Find where the given text appears and provide that cell's center as (X, Y) coordinate. 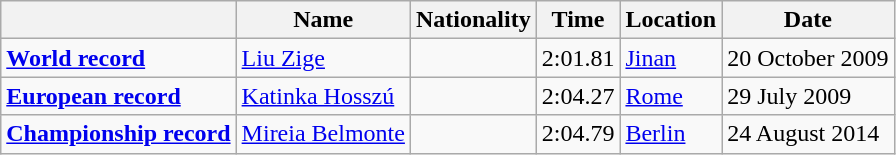
World record (118, 58)
Name (323, 20)
Location (671, 20)
European record (118, 96)
2:04.79 (578, 134)
29 July 2009 (808, 96)
Liu Zige (323, 58)
Katinka Hosszú (323, 96)
Championship record (118, 134)
Berlin (671, 134)
Mireia Belmonte (323, 134)
24 August 2014 (808, 134)
Rome (671, 96)
2:04.27 (578, 96)
Jinan (671, 58)
Time (578, 20)
2:01.81 (578, 58)
20 October 2009 (808, 58)
Date (808, 20)
Nationality (473, 20)
